Detect which cell encompasses the target text, then output its (x, y) center coordinate. 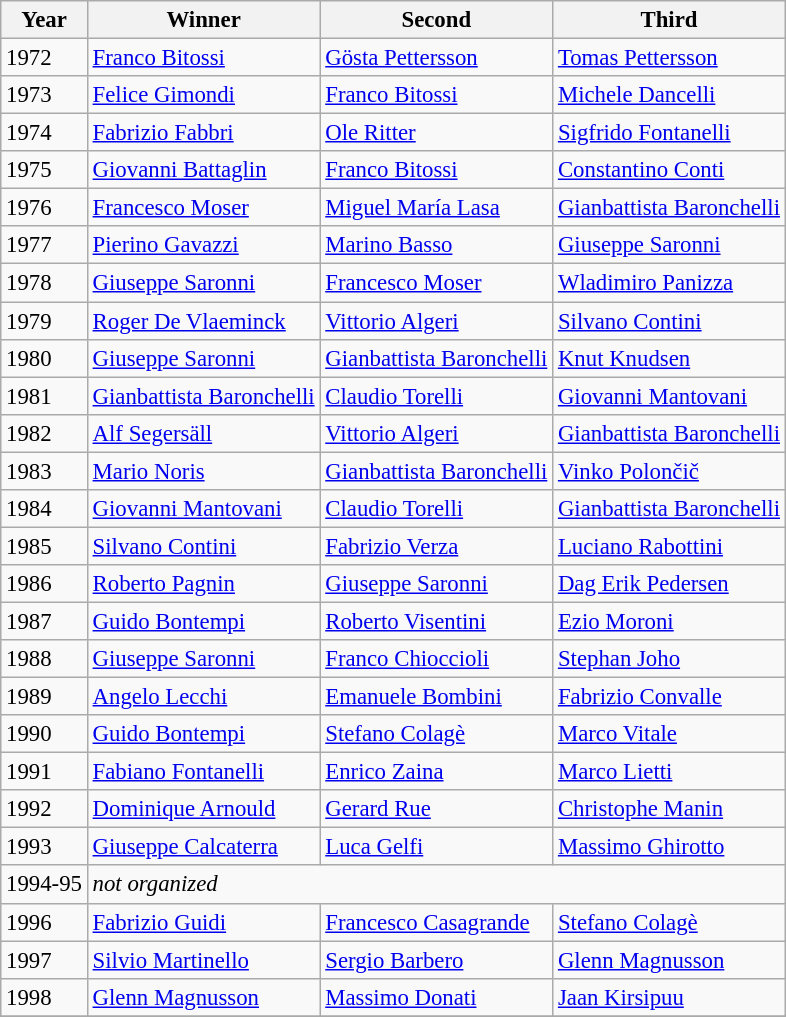
Angelo Lecchi (204, 697)
Third (670, 20)
1994-95 (44, 885)
Dag Erik Pedersen (670, 584)
Winner (204, 20)
1980 (44, 358)
Sigfrido Fontanelli (670, 133)
1972 (44, 58)
1983 (44, 471)
Roberto Visentini (436, 621)
Sergio Barbero (436, 960)
not organized (436, 885)
1981 (44, 396)
1988 (44, 659)
1989 (44, 697)
Massimo Ghirotto (670, 847)
1985 (44, 546)
Second (436, 20)
Wladimiro Panizza (670, 283)
Franco Chioccioli (436, 659)
Marco Vitale (670, 734)
1975 (44, 170)
Giuseppe Calcaterra (204, 847)
1979 (44, 321)
Marco Lietti (670, 772)
Fabrizio Guidi (204, 922)
Gösta Pettersson (436, 58)
Stephan Joho (670, 659)
Emanuele Bombini (436, 697)
Roger De Vlaeminck (204, 321)
1986 (44, 584)
Constantino Conti (670, 170)
1992 (44, 809)
Tomas Pettersson (670, 58)
Gerard Rue (436, 809)
Francesco Casagrande (436, 922)
Knut Knudsen (670, 358)
Fabrizio Fabbri (204, 133)
Miguel María Lasa (436, 208)
1973 (44, 95)
1993 (44, 847)
1990 (44, 734)
Michele Dancelli (670, 95)
Christophe Manin (670, 809)
Marino Basso (436, 245)
Vinko Polončič (670, 471)
Ezio Moroni (670, 621)
Luca Gelfi (436, 847)
1996 (44, 922)
Jaan Kirsipuu (670, 997)
Roberto Pagnin (204, 584)
Year (44, 20)
1984 (44, 509)
Mario Noris (204, 471)
Alf Segersäll (204, 433)
Giovanni Battaglin (204, 170)
Silvio Martinello (204, 960)
Ole Ritter (436, 133)
Dominique Arnould (204, 809)
Fabiano Fontanelli (204, 772)
Felice Gimondi (204, 95)
1978 (44, 283)
1974 (44, 133)
1976 (44, 208)
1987 (44, 621)
Pierino Gavazzi (204, 245)
1977 (44, 245)
1997 (44, 960)
Enrico Zaina (436, 772)
1991 (44, 772)
1998 (44, 997)
1982 (44, 433)
Luciano Rabottini (670, 546)
Fabrizio Verza (436, 546)
Massimo Donati (436, 997)
Fabrizio Convalle (670, 697)
